Determine the [x, y] coordinate at the center of the cell enclosing the given text.  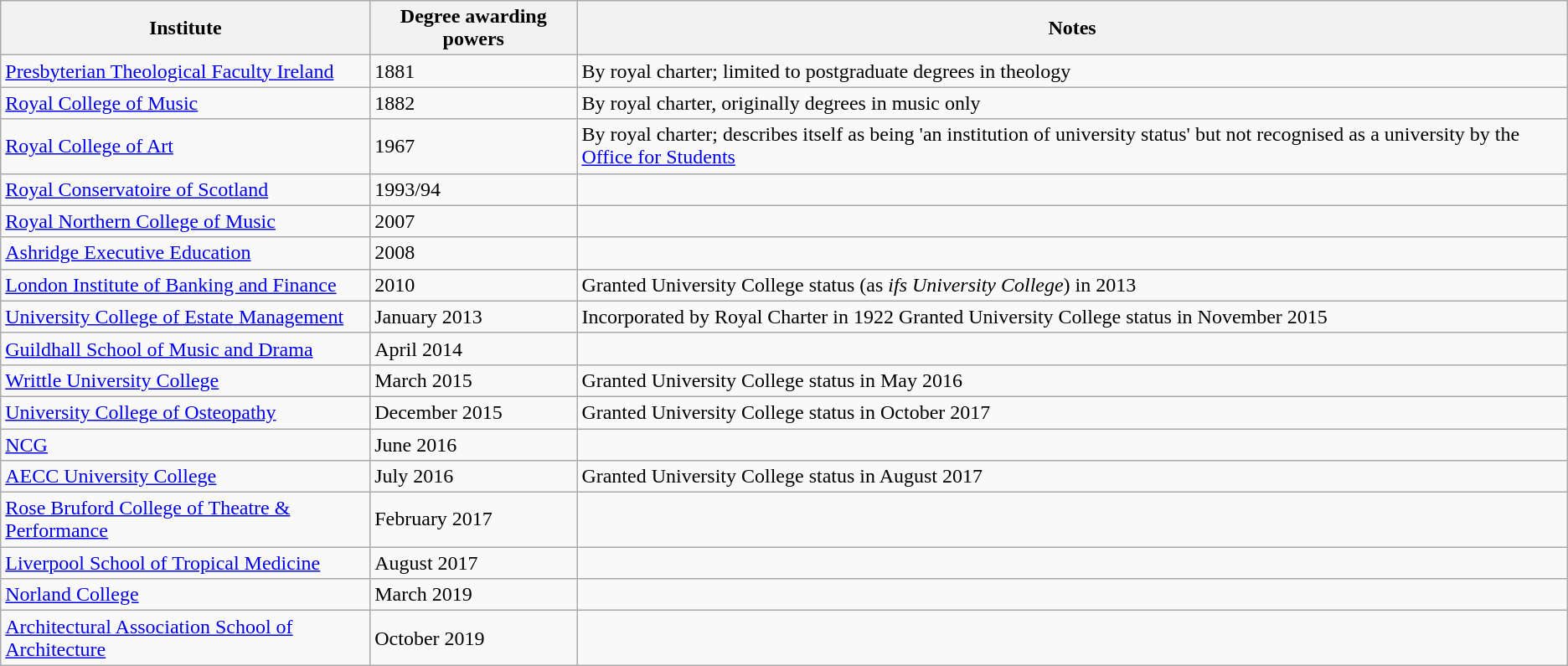
Ashridge Executive Education [186, 253]
London Institute of Banking and Finance [186, 285]
Notes [1072, 28]
1882 [474, 103]
NCG [186, 445]
Royal College of Music [186, 103]
February 2017 [474, 519]
University College of Estate Management [186, 317]
Royal Northern College of Music [186, 221]
Granted University College status in August 2017 [1072, 477]
Granted University College status in May 2016 [1072, 380]
By royal charter, originally degrees in music only [1072, 103]
January 2013 [474, 317]
Incorporated by Royal Charter in 1922 Granted University College status in November 2015 [1072, 317]
Royal Conservatoire of Scotland [186, 189]
October 2019 [474, 638]
March 2015 [474, 380]
1881 [474, 71]
1993/94 [474, 189]
June 2016 [474, 445]
August 2017 [474, 563]
AECC University College [186, 477]
Rose Bruford College of Theatre & Performance [186, 519]
Granted University College status (as ifs University College) in 2013 [1072, 285]
1967 [474, 146]
Institute [186, 28]
April 2014 [474, 348]
2007 [474, 221]
March 2019 [474, 595]
By royal charter; describes itself as being 'an institution of university status' but not recognised as a university by the Office for Students [1072, 146]
December 2015 [474, 412]
Presbyterian Theological Faculty Ireland [186, 71]
Norland College [186, 595]
By royal charter; limited to postgraduate degrees in theology [1072, 71]
Architectural Association School of Architecture [186, 638]
Writtle University College [186, 380]
2010 [474, 285]
2008 [474, 253]
University College of Osteopathy [186, 412]
Royal College of Art [186, 146]
Granted University College status in October 2017 [1072, 412]
Degree awarding powers [474, 28]
July 2016 [474, 477]
Liverpool School of Tropical Medicine [186, 563]
Guildhall School of Music and Drama [186, 348]
